Find where the given text appears and provide that cell's center as (x, y) coordinate. 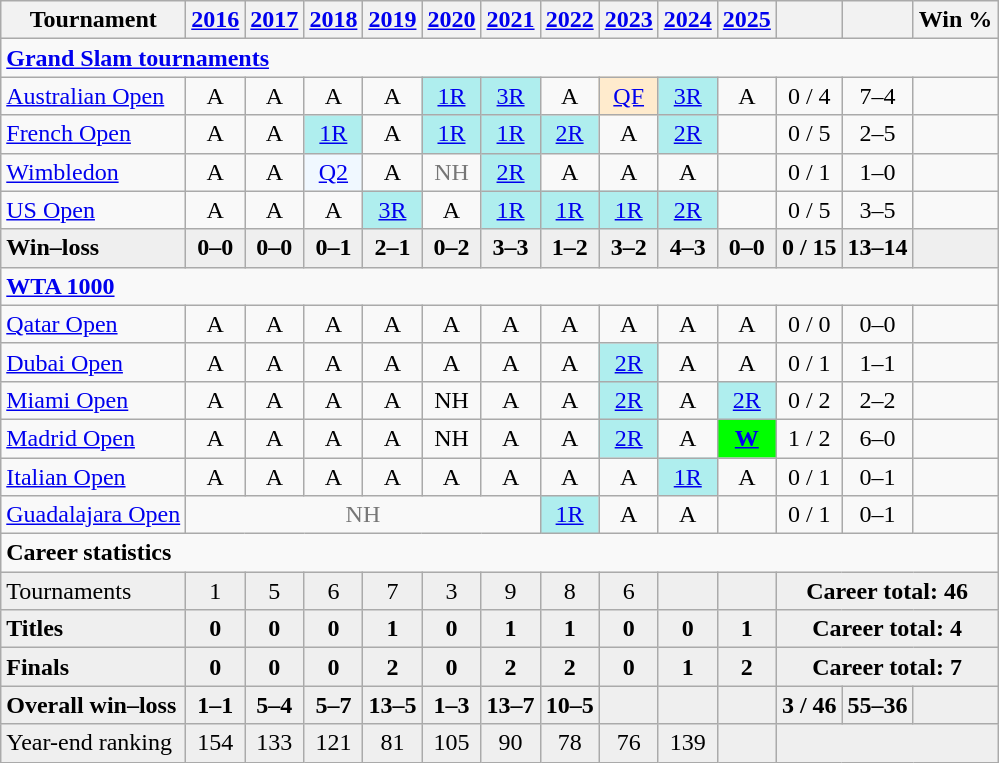
0 / 2 (809, 400)
2020 (452, 20)
0 / 4 (809, 96)
Madrid Open (94, 438)
QF (628, 96)
Wimbledon (94, 172)
Guadalajara Open (94, 515)
Overall win–loss (94, 705)
Finals (94, 667)
0–2 (452, 248)
Career total: 4 (886, 629)
US Open (94, 210)
Miami Open (94, 400)
Titles (94, 629)
Tournament (94, 20)
3–5 (878, 210)
0 / 15 (809, 248)
13–14 (878, 248)
81 (392, 743)
Italian Open (94, 477)
Dubai Open (94, 362)
3 (452, 591)
Career total: 46 (886, 591)
139 (688, 743)
0 / 0 (809, 324)
Q2 (334, 172)
2025 (746, 20)
6–0 (878, 438)
Career statistics (500, 553)
Career total: 7 (886, 667)
2018 (334, 20)
Tournaments (94, 591)
105 (452, 743)
4–3 (688, 248)
Win % (956, 20)
13–7 (510, 705)
154 (216, 743)
13–5 (392, 705)
2023 (628, 20)
5–4 (274, 705)
2019 (392, 20)
2017 (274, 20)
133 (274, 743)
1 / 2 (809, 438)
55–36 (878, 705)
WTA 1000 (500, 286)
10–5 (570, 705)
3–2 (628, 248)
2016 (216, 20)
5–7 (334, 705)
2–1 (392, 248)
90 (510, 743)
Qatar Open (94, 324)
9 (510, 591)
78 (570, 743)
2021 (510, 20)
5 (274, 591)
121 (334, 743)
3–3 (510, 248)
Grand Slam tournaments (500, 58)
3 / 46 (809, 705)
76 (628, 743)
French Open (94, 134)
1–2 (570, 248)
2024 (688, 20)
2–5 (878, 134)
1–0 (878, 172)
W (746, 438)
Year-end ranking (94, 743)
2–2 (878, 400)
8 (570, 591)
7–4 (878, 96)
7 (392, 591)
Australian Open (94, 96)
Win–loss (94, 248)
1–3 (452, 705)
2022 (570, 20)
